Determine the [x, y] coordinate at the center of the cell enclosing the given text.  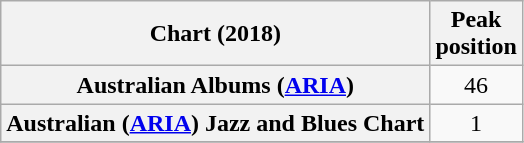
1 [476, 123]
Australian Albums (ARIA) [216, 85]
46 [476, 85]
Chart (2018) [216, 34]
Peak position [476, 34]
Australian (ARIA) Jazz and Blues Chart [216, 123]
